Pinpoint the cell where the given text exists, returning its (x, y) midpoint coordinate. 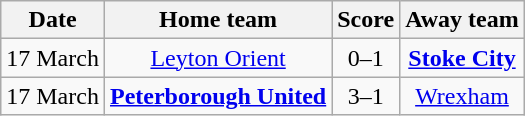
0–1 (366, 58)
3–1 (366, 96)
Date (53, 20)
Leyton Orient (218, 58)
Peterborough United (218, 96)
Score (366, 20)
Away team (462, 20)
Stoke City (462, 58)
Home team (218, 20)
Wrexham (462, 96)
